Determine the [x, y] coordinate at the center of the cell enclosing the given text.  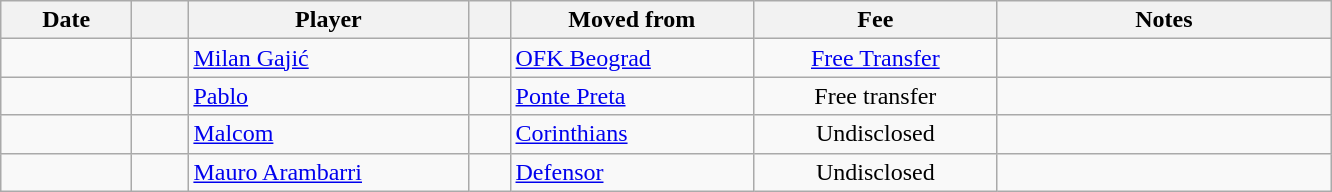
OFK Beograd [632, 58]
Milan Gajić [328, 58]
Notes [1164, 20]
Ponte Preta [632, 96]
Corinthians [632, 134]
Date [66, 20]
Defensor [632, 172]
Free Transfer [876, 58]
Player [328, 20]
Fee [876, 20]
Free transfer [876, 96]
Moved from [632, 20]
Mauro Arambarri [328, 172]
Pablo [328, 96]
Malcom [328, 134]
